Locate the cell with the specified text and output its (X, Y) center coordinate. 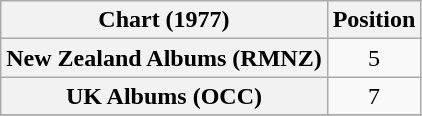
Position (374, 20)
New Zealand Albums (RMNZ) (164, 58)
5 (374, 58)
UK Albums (OCC) (164, 96)
Chart (1977) (164, 20)
7 (374, 96)
